Determine the [X, Y] coordinate at the center of the cell enclosing the given text.  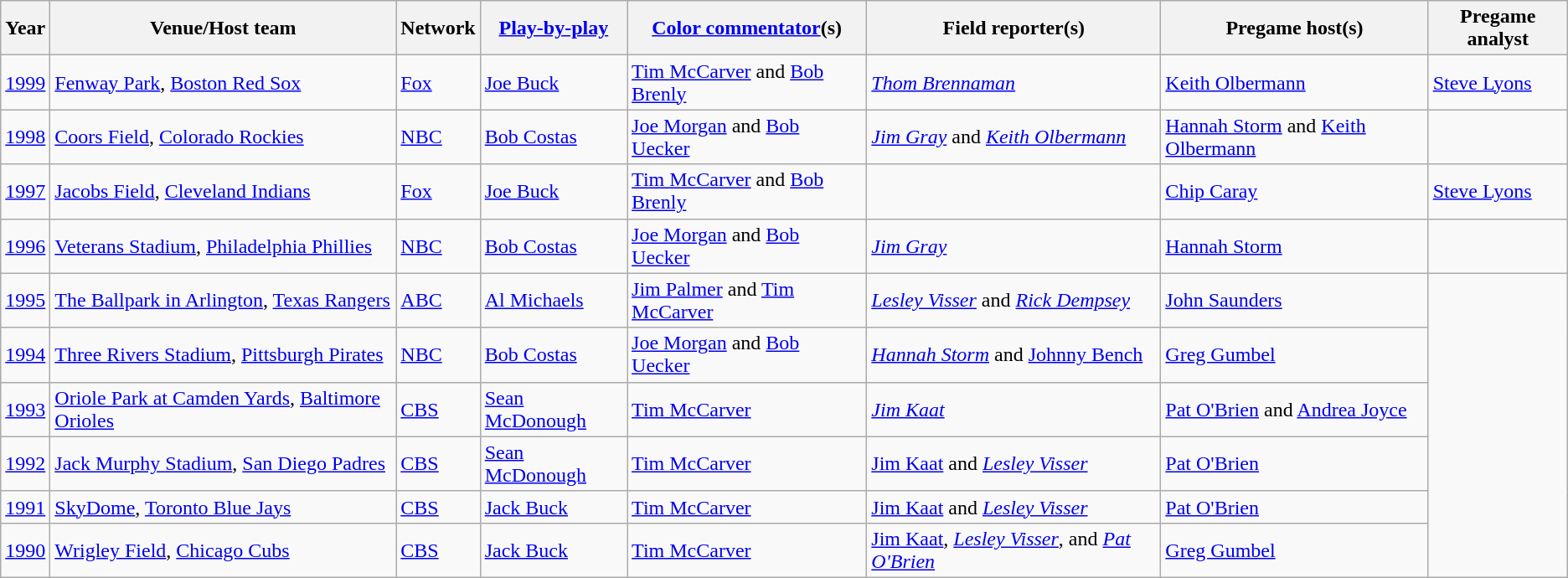
Field reporter(s) [1014, 28]
1991 [25, 507]
Three Rivers Stadium, Pittsburgh Pirates [223, 355]
Chip Caray [1295, 191]
1994 [25, 355]
1993 [25, 409]
1990 [25, 550]
Keith Olbermann [1295, 82]
Lesley Visser and Rick Dempsey [1014, 300]
Pregame analyst [1498, 28]
Jim Gray [1014, 246]
Jim Palmer and Tim McCarver [747, 300]
Color commentator(s) [747, 28]
Jim Kaat, Lesley Visser, and Pat O'Brien [1014, 550]
1999 [25, 82]
Network [438, 28]
1992 [25, 464]
1998 [25, 137]
Year [25, 28]
Thom Brennaman [1014, 82]
Hannah Storm and Johnny Bench [1014, 355]
Jack Murphy Stadium, San Diego Padres [223, 464]
1995 [25, 300]
Jim Kaat [1014, 409]
Venue/Host team [223, 28]
1997 [25, 191]
Veterans Stadium, Philadelphia Phillies [223, 246]
Al Michaels [553, 300]
SkyDome, Toronto Blue Jays [223, 507]
Pregame host(s) [1295, 28]
The Ballpark in Arlington, Texas Rangers [223, 300]
Pat O'Brien and Andrea Joyce [1295, 409]
1996 [25, 246]
Hannah Storm [1295, 246]
John Saunders [1295, 300]
Coors Field, Colorado Rockies [223, 137]
Jim Gray and Keith Olbermann [1014, 137]
Jacobs Field, Cleveland Indians [223, 191]
Oriole Park at Camden Yards, Baltimore Orioles [223, 409]
Fenway Park, Boston Red Sox [223, 82]
ABC [438, 300]
Hannah Storm and Keith Olbermann [1295, 137]
Wrigley Field, Chicago Cubs [223, 550]
Play-by-play [553, 28]
